From the cell containing the given text, extract its center point as [x, y] coordinate. 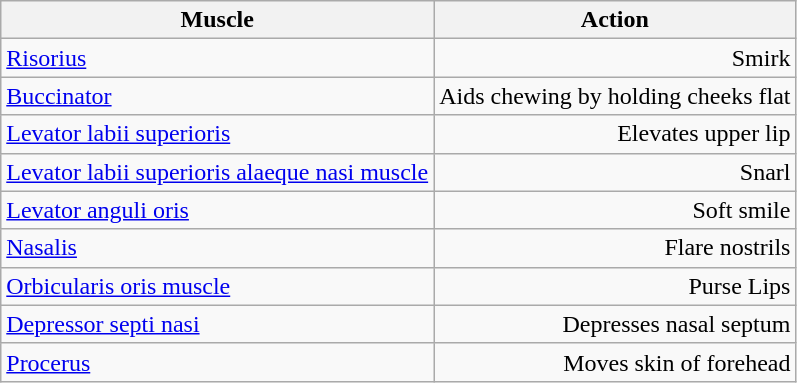
Risorius [218, 58]
Purse Lips [615, 286]
Flare nostrils [615, 248]
Moves skin of forehead [615, 362]
Aids chewing by holding cheeks flat [615, 96]
Procerus [218, 362]
Depressor septi nasi [218, 324]
Elevates upper lip [615, 134]
Nasalis [218, 248]
Action [615, 20]
Levator labii superioris alaeque nasi muscle [218, 172]
Buccinator [218, 96]
Levator anguli oris [218, 210]
Levator labii superioris [218, 134]
Soft smile [615, 210]
Snarl [615, 172]
Muscle [218, 20]
Orbicularis oris muscle [218, 286]
Smirk [615, 58]
Depresses nasal septum [615, 324]
